Scan for the cell matching the given text and deliver its [X, Y] coordinate at center. 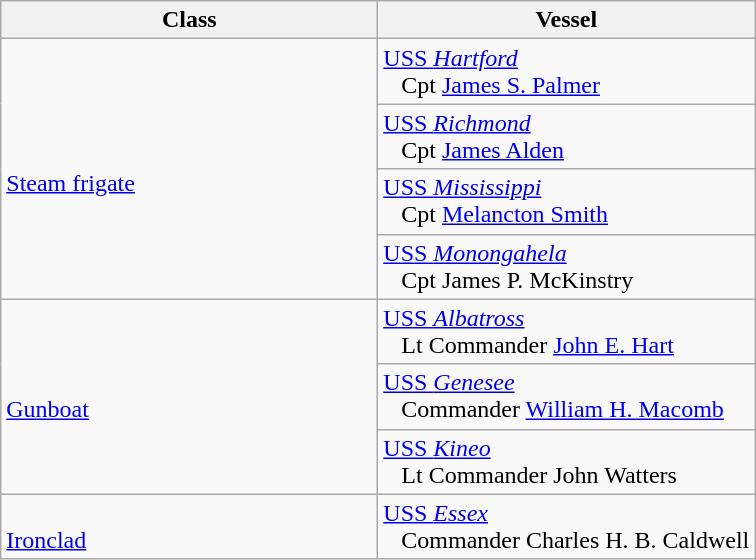
Vessel [566, 20]
USS Hartford Cpt James S. Palmer [566, 72]
Class [190, 20]
Ironclad [190, 526]
Gunboat [190, 396]
USS Mississippi Cpt Melancton Smith [566, 202]
Steam frigate [190, 169]
USS Richmond Cpt James Alden [566, 136]
USS Monongahela Cpt James P. McKinstry [566, 266]
USS Kineo Lt Commander John Watters [566, 462]
USS Essex Commander Charles H. B. Caldwell [566, 526]
USS Albatross Lt Commander John E. Hart [566, 332]
USS Genesee Commander William H. Macomb [566, 396]
